Determine the (X, Y) coordinate at the center of the cell enclosing the given text.  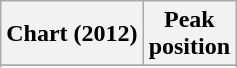
Chart (2012) (72, 34)
Peakposition (189, 34)
